Capture the cell that displays the provided text and extract its (x, y) central coordinate. 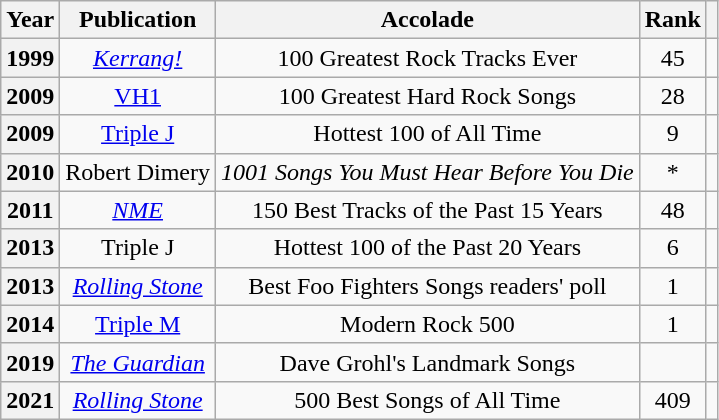
* (672, 172)
Accolade (428, 20)
Modern Rock 500 (428, 324)
9 (672, 134)
Hottest 100 of All Time (428, 134)
Rank (672, 20)
1001 Songs You Must Hear Before You Die (428, 172)
28 (672, 96)
Triple M (138, 324)
Year (30, 20)
The Guardian (138, 362)
500 Best Songs of All Time (428, 400)
NME (138, 210)
2014 (30, 324)
100 Greatest Rock Tracks Ever (428, 58)
Best Foo Fighters Songs readers' poll (428, 286)
2021 (30, 400)
Hottest 100 of the Past 20 Years (428, 248)
Robert Dimery (138, 172)
150 Best Tracks of the Past 15 Years (428, 210)
45 (672, 58)
6 (672, 248)
2011 (30, 210)
VH1 (138, 96)
2019 (30, 362)
48 (672, 210)
1999 (30, 58)
100 Greatest Hard Rock Songs (428, 96)
409 (672, 400)
2010 (30, 172)
Kerrang! (138, 58)
Dave Grohl's Landmark Songs (428, 362)
Publication (138, 20)
